Locate the cell with the specified text and output its [X, Y] center coordinate. 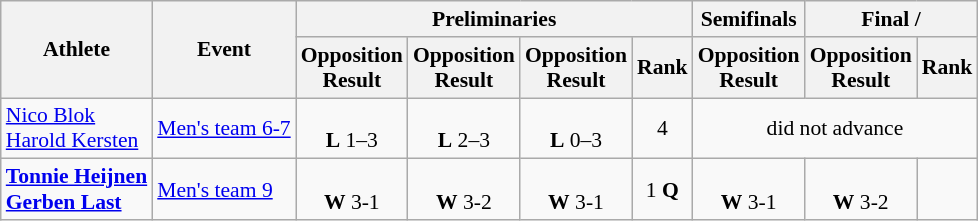
Event [224, 50]
Tonnie Heijnen Gerben Last [76, 190]
Final / [892, 19]
Men's team 6-7 [224, 128]
L 0–3 [576, 128]
Men's team 9 [224, 190]
L 1–3 [352, 128]
Preliminaries [494, 19]
1 Q [662, 190]
did not advance [836, 128]
L 2–3 [464, 128]
4 [662, 128]
Athlete [76, 50]
Semifinals [749, 19]
Nico Blok Harold Kersten [76, 128]
